Capture the cell that displays the provided text and extract its [x, y] central coordinate. 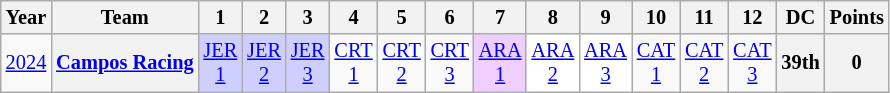
ARA3 [606, 63]
CAT3 [752, 63]
39th [800, 63]
7 [500, 17]
4 [353, 17]
CAT1 [656, 63]
1 [220, 17]
10 [656, 17]
Campos Racing [124, 63]
CRT1 [353, 63]
JER2 [264, 63]
5 [402, 17]
DC [800, 17]
6 [450, 17]
Year [26, 17]
ARA2 [552, 63]
CAT2 [704, 63]
2 [264, 17]
Points [857, 17]
2024 [26, 63]
9 [606, 17]
8 [552, 17]
Team [124, 17]
CRT3 [450, 63]
JER3 [308, 63]
0 [857, 63]
12 [752, 17]
CRT2 [402, 63]
3 [308, 17]
ARA1 [500, 63]
11 [704, 17]
JER1 [220, 63]
